Locate the cell with the specified text and output its [x, y] center coordinate. 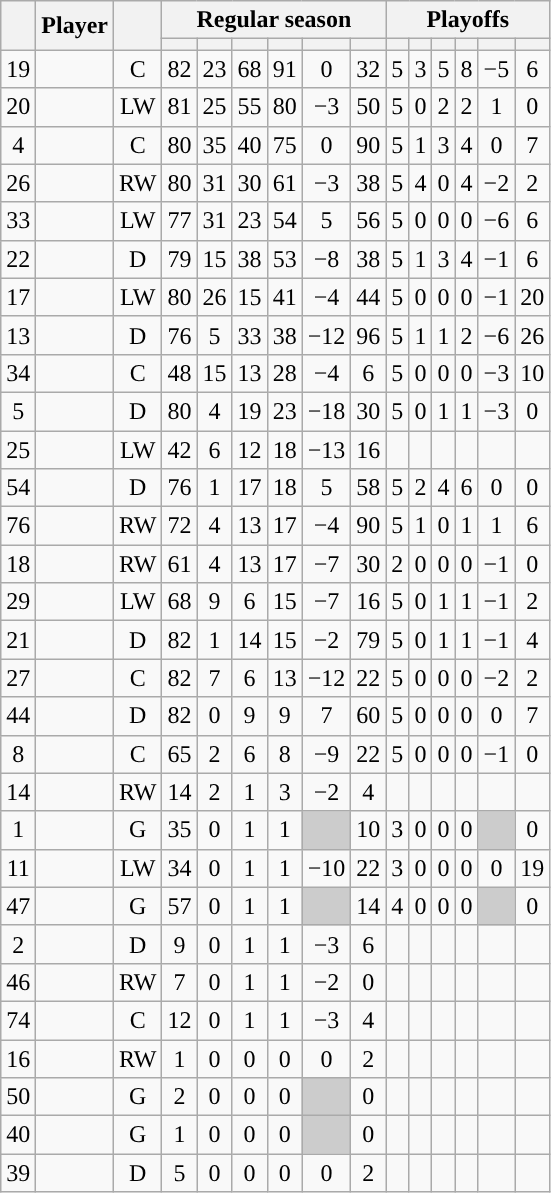
77 [180, 221]
−18 [326, 411]
32 [368, 69]
48 [180, 373]
27 [18, 678]
74 [18, 1020]
Regular season [274, 20]
Playoffs [468, 20]
72 [180, 526]
57 [180, 906]
60 [368, 716]
29 [18, 602]
42 [180, 449]
47 [18, 906]
28 [284, 373]
65 [180, 754]
−8 [326, 259]
−13 [326, 449]
39 [18, 1173]
Player [75, 26]
21 [18, 640]
75 [284, 145]
55 [250, 107]
−9 [326, 754]
53 [284, 259]
58 [368, 488]
−10 [326, 868]
46 [18, 982]
81 [180, 107]
96 [368, 335]
11 [18, 868]
−5 [496, 69]
56 [368, 221]
91 [284, 69]
41 [284, 297]
